Provide the (X, Y) coordinate of the cell's center where the given text is located.  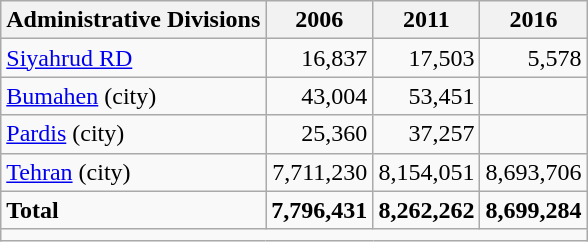
Tehran (city) (134, 172)
17,503 (426, 58)
2011 (426, 20)
16,837 (320, 58)
2006 (320, 20)
43,004 (320, 96)
8,262,262 (426, 210)
25,360 (320, 134)
5,578 (534, 58)
37,257 (426, 134)
8,699,284 (534, 210)
Pardis (city) (134, 134)
7,796,431 (320, 210)
8,154,051 (426, 172)
8,693,706 (534, 172)
Siyahrud RD (134, 58)
Bumahen (city) (134, 96)
53,451 (426, 96)
Administrative Divisions (134, 20)
Total (134, 210)
2016 (534, 20)
7,711,230 (320, 172)
